Identify which cell holds the provided text, then report its [X, Y] central coordinate. 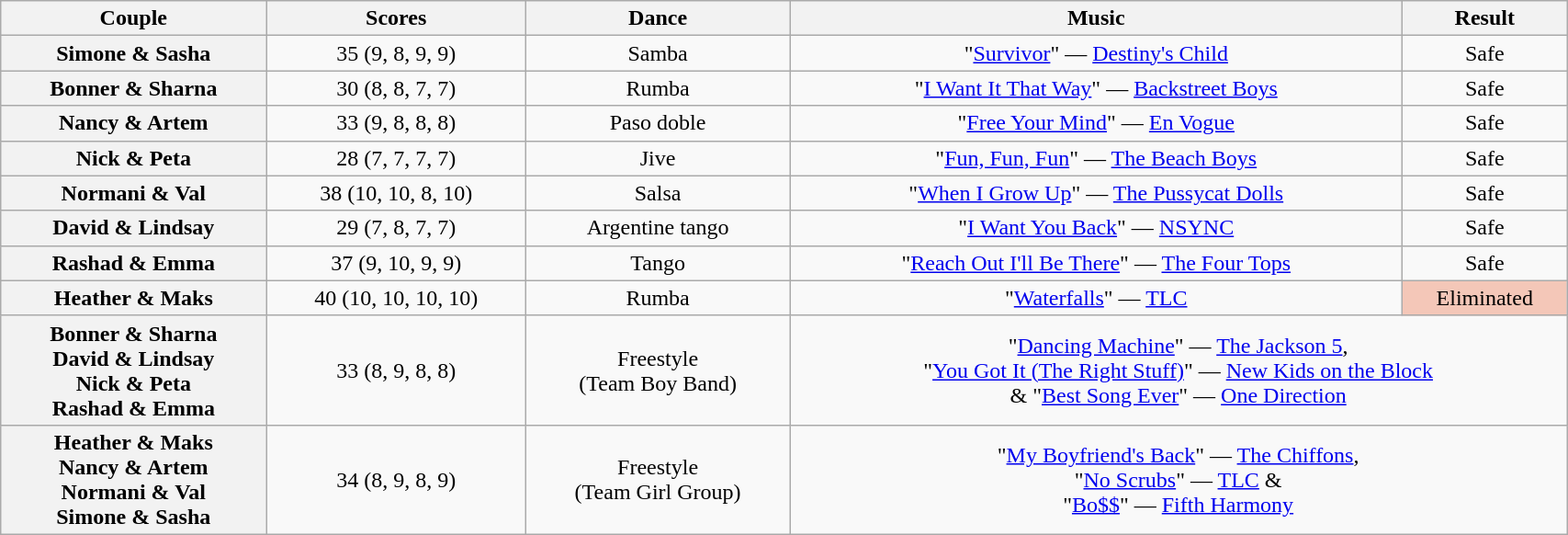
Heather & MaksNancy & ArtemNormani & ValSimone & Sasha [134, 480]
Bonner & Sharna [134, 88]
Normani & Val [134, 193]
Music [1097, 18]
29 (7, 8, 7, 7) [397, 228]
30 (8, 8, 7, 7) [397, 88]
Result [1484, 18]
34 (8, 9, 8, 9) [397, 480]
Dance [658, 18]
Freestyle(Team Girl Group) [658, 480]
33 (9, 8, 8, 8) [397, 123]
Salsa [658, 193]
Argentine tango [658, 228]
28 (7, 7, 7, 7) [397, 158]
38 (10, 10, 8, 10) [397, 193]
33 (8, 9, 8, 8) [397, 370]
35 (9, 8, 9, 9) [397, 53]
Samba [658, 53]
Paso doble [658, 123]
"Fun, Fun, Fun" — The Beach Boys [1097, 158]
Tango [658, 263]
"Waterfalls" — TLC [1097, 298]
Couple [134, 18]
"I Want It That Way" — Backstreet Boys [1097, 88]
"Survivor" — Destiny's Child [1097, 53]
40 (10, 10, 10, 10) [397, 298]
Simone & Sasha [134, 53]
Rashad & Emma [134, 263]
Nick & Peta [134, 158]
Jive [658, 158]
"My Boyfriend's Back" — The Chiffons,"No Scrubs" — TLC &"Bo$$" — Fifth Harmony [1179, 480]
Freestyle(Team Boy Band) [658, 370]
"Free Your Mind" — En Vogue [1097, 123]
Heather & Maks [134, 298]
"When I Grow Up" — The Pussycat Dolls [1097, 193]
"I Want You Back" — NSYNC [1097, 228]
Nancy & Artem [134, 123]
Scores [397, 18]
"Dancing Machine" — The Jackson 5,"You Got It (The Right Stuff)" — New Kids on the Block& "Best Song Ever" — One Direction [1179, 370]
Bonner & SharnaDavid & LindsayNick & PetaRashad & Emma [134, 370]
"Reach Out I'll Be There" — The Four Tops [1097, 263]
David & Lindsay [134, 228]
37 (9, 10, 9, 9) [397, 263]
Eliminated [1484, 298]
